Capture the cell that displays the provided text and extract its (X, Y) central coordinate. 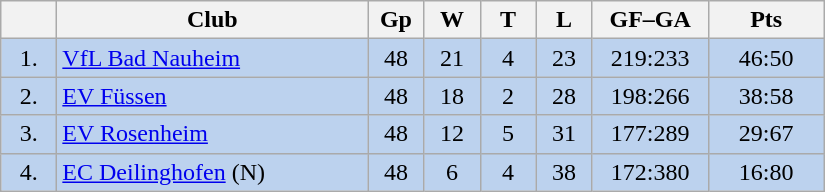
38 (564, 172)
6 (452, 172)
GF–GA (650, 20)
EC Deilinghofen (N) (212, 172)
Pts (766, 20)
28 (564, 96)
2 (508, 96)
172:380 (650, 172)
12 (452, 134)
23 (564, 58)
5 (508, 134)
4. (29, 172)
21 (452, 58)
177:289 (650, 134)
31 (564, 134)
16:80 (766, 172)
Club (212, 20)
1. (29, 58)
46:50 (766, 58)
W (452, 20)
3. (29, 134)
18 (452, 96)
38:58 (766, 96)
EV Rosenheim (212, 134)
T (508, 20)
198:266 (650, 96)
Gp (396, 20)
219:233 (650, 58)
2. (29, 96)
EV Füssen (212, 96)
29:67 (766, 134)
VfL Bad Nauheim (212, 58)
L (564, 20)
